Return (x, y) of the center of cell containing provided text 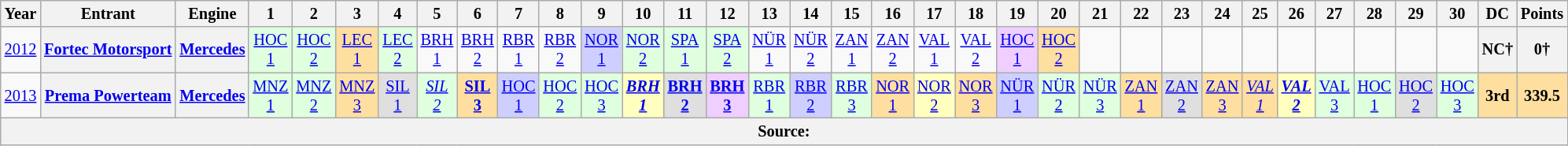
24 (1223, 13)
MNZ3 (357, 95)
Prema Powerteam (108, 95)
Source: (784, 131)
SPA2 (727, 50)
2012 (20, 50)
19 (1016, 13)
2013 (20, 95)
14 (810, 13)
SPA1 (685, 50)
18 (976, 13)
Engine (212, 13)
27 (1334, 13)
MNZ1 (271, 95)
LEC1 (357, 50)
20 (1059, 13)
5 (437, 13)
4 (397, 13)
21 (1100, 13)
16 (892, 13)
17 (935, 13)
NOR3 (976, 95)
23 (1182, 13)
DC (1498, 13)
15 (852, 13)
12 (727, 13)
3rd (1498, 95)
11 (685, 13)
3 (357, 13)
1 (271, 13)
Entrant (108, 13)
6 (478, 13)
29 (1416, 13)
LEC2 (397, 50)
ZAN3 (1223, 95)
BRH3 (727, 95)
28 (1374, 13)
25 (1260, 13)
SIL1 (397, 95)
Fortec Motorsport (108, 50)
SIL3 (478, 95)
RBR3 (852, 95)
339.5 (1542, 95)
NC† (1498, 50)
13 (769, 13)
MNZ2 (313, 95)
SIL2 (437, 95)
8 (560, 13)
7 (519, 13)
26 (1297, 13)
10 (644, 13)
0† (1542, 50)
30 (1457, 13)
NÜR3 (1100, 95)
Year (20, 13)
VAL3 (1334, 95)
9 (601, 13)
2 (313, 13)
22 (1142, 13)
Points (1542, 13)
